Scan for the cell matching the given text and deliver its [x, y] coordinate at center. 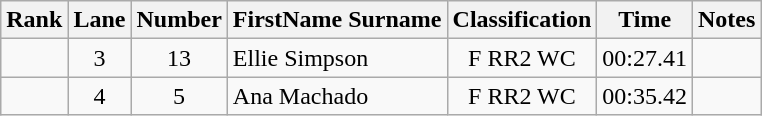
Lane [100, 20]
4 [100, 96]
3 [100, 58]
Ana Machado [337, 96]
Rank [34, 20]
Classification [522, 20]
Ellie Simpson [337, 58]
5 [179, 96]
Number [179, 20]
Notes [727, 20]
Time [645, 20]
00:27.41 [645, 58]
FirstName Surname [337, 20]
13 [179, 58]
00:35.42 [645, 96]
